Detect which cell encompasses the target text, then output its (x, y) center coordinate. 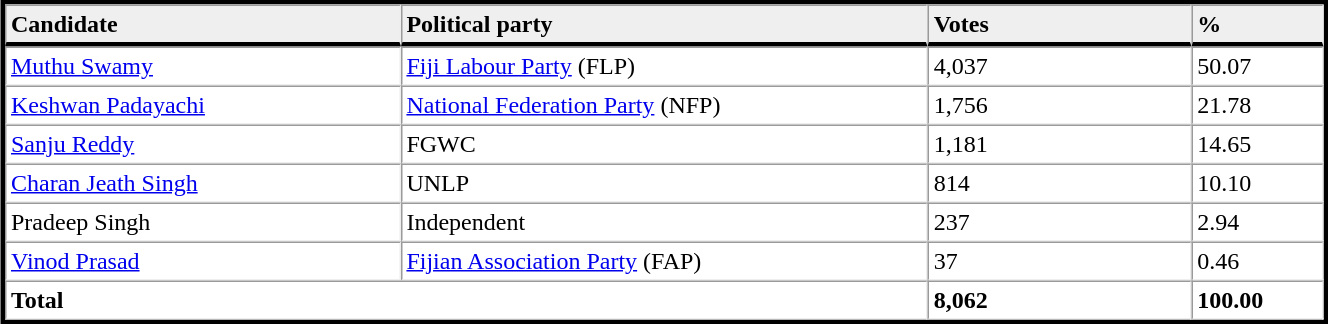
Charan Jeath Singh (202, 184)
237 (1060, 222)
14.65 (1257, 144)
1,756 (1060, 106)
Fiji Labour Party (FLP) (664, 66)
Sanju Reddy (202, 144)
Total (466, 300)
FGWC (664, 144)
2.94 (1257, 222)
Independent (664, 222)
10.10 (1257, 184)
1,181 (1060, 144)
Political party (664, 25)
National Federation Party (NFP) (664, 106)
Vinod Prasad (202, 262)
Muthu Swamy (202, 66)
100.00 (1257, 300)
Fijian Association Party (FAP) (664, 262)
Candidate (202, 25)
37 (1060, 262)
Pradeep Singh (202, 222)
Votes (1060, 25)
50.07 (1257, 66)
UNLP (664, 184)
0.46 (1257, 262)
814 (1060, 184)
Keshwan Padayachi (202, 106)
8,062 (1060, 300)
4,037 (1060, 66)
% (1257, 25)
21.78 (1257, 106)
